Provide the [x, y] coordinate of the cell's center where the given text is located.  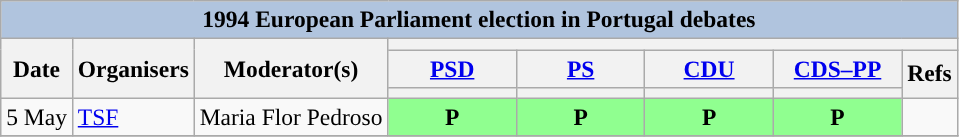
PSD [452, 68]
Maria Flor Pedroso [291, 117]
5 May [37, 117]
Organisers [133, 68]
1994 European Parliament election in Portugal debates [479, 19]
Refs [930, 74]
TSF [133, 117]
CDS–PP [837, 68]
Date [37, 68]
CDU [709, 68]
Moderator(s) [291, 68]
PS [580, 68]
